Pinpoint the cell where the given text exists, returning its [X, Y] midpoint coordinate. 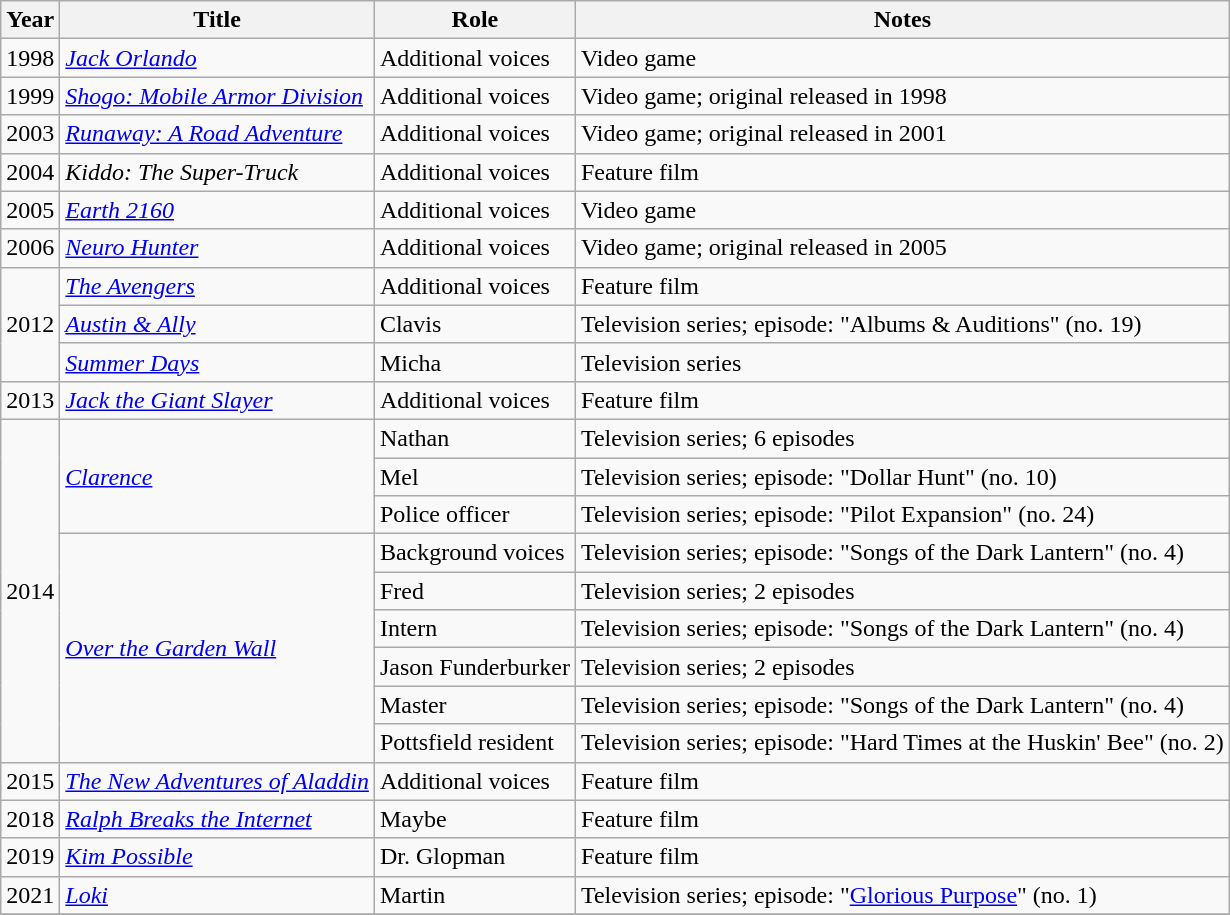
Video game; original released in 2005 [902, 248]
Loki [218, 895]
The Avengers [218, 286]
Runaway: A Road Adventure [218, 134]
Ralph Breaks the Internet [218, 819]
Pottsfield resident [474, 743]
Master [474, 705]
Maybe [474, 819]
Role [474, 20]
Television series; episode: "Albums & Auditions" (no. 19) [902, 324]
Video game; original released in 2001 [902, 134]
Clarence [218, 476]
Video game; original released in 1998 [902, 96]
Austin & Ally [218, 324]
Micha [474, 362]
Jack the Giant Slayer [218, 400]
2006 [30, 248]
2005 [30, 210]
Police officer [474, 515]
Television series; episode: "Pilot Expansion" (no. 24) [902, 515]
Summer Days [218, 362]
Jack Orlando [218, 58]
Clavis [474, 324]
Television series; episode: "Hard Times at the Huskin' Bee" (no. 2) [902, 743]
1999 [30, 96]
Television series; episode: "Dollar Hunt" (no. 10) [902, 477]
2021 [30, 895]
Nathan [474, 438]
2019 [30, 857]
Fred [474, 591]
Television series [902, 362]
1998 [30, 58]
Mel [474, 477]
Kim Possible [218, 857]
2014 [30, 590]
Intern [474, 629]
Earth 2160 [218, 210]
2018 [30, 819]
Over the Garden Wall [218, 648]
Jason Funderburker [474, 667]
Background voices [474, 553]
Notes [902, 20]
Title [218, 20]
2003 [30, 134]
2015 [30, 781]
2013 [30, 400]
The New Adventures of Aladdin [218, 781]
Shogo: Mobile Armor Division [218, 96]
2012 [30, 324]
Television series; episode: "Glorious Purpose" (no. 1) [902, 895]
Neuro Hunter [218, 248]
Martin [474, 895]
Kiddo: The Super-Truck [218, 172]
Dr. Glopman [474, 857]
Year [30, 20]
Television series; 6 episodes [902, 438]
2004 [30, 172]
